Find where the given text appears and provide that cell's center as [x, y] coordinate. 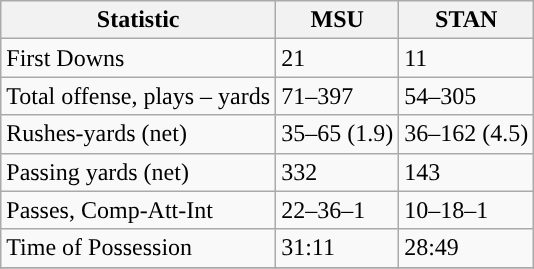
Statistic [138, 20]
Total offense, plays – yards [138, 96]
11 [466, 58]
Passing yards (net) [138, 172]
Time of Possession [138, 248]
STAN [466, 20]
MSU [338, 20]
31:11 [338, 248]
36–162 (4.5) [466, 134]
21 [338, 58]
332 [338, 172]
54–305 [466, 96]
71–397 [338, 96]
Rushes-yards (net) [138, 134]
28:49 [466, 248]
143 [466, 172]
35–65 (1.9) [338, 134]
First Downs [138, 58]
22–36–1 [338, 210]
10–18–1 [466, 210]
Passes, Comp-Att-Int [138, 210]
